Find where the given text appears and provide that cell's center as [X, Y] coordinate. 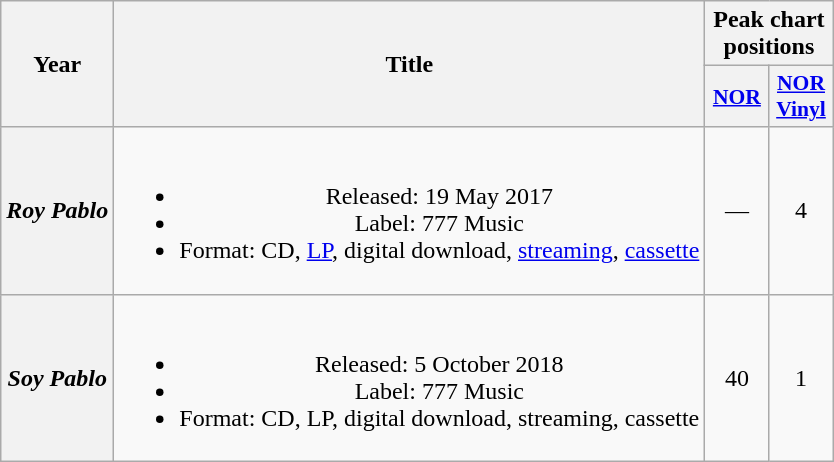
NORVinyl [801, 96]
4 [801, 210]
40 [737, 378]
Soy Pablo [58, 378]
Released: 5 October 2018Label: 777 MusicFormat: CD, LP, digital download, streaming, cassette [410, 378]
Released: 19 May 2017Label: 777 MusicFormat: CD, LP, digital download, streaming, cassette [410, 210]
Title [410, 64]
1 [801, 378]
NOR [737, 96]
Roy Pablo [58, 210]
Year [58, 64]
Peak chart positions [769, 34]
— [737, 210]
